Determine the (X, Y) coordinate at the center of the cell enclosing the given text.  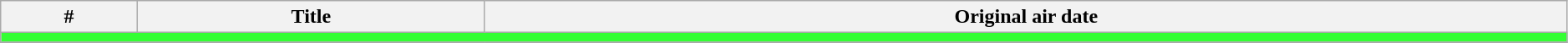
Original air date (1026, 17)
# (69, 17)
Title (311, 17)
